Scan for the cell matching the given text and deliver its (X, Y) coordinate at center. 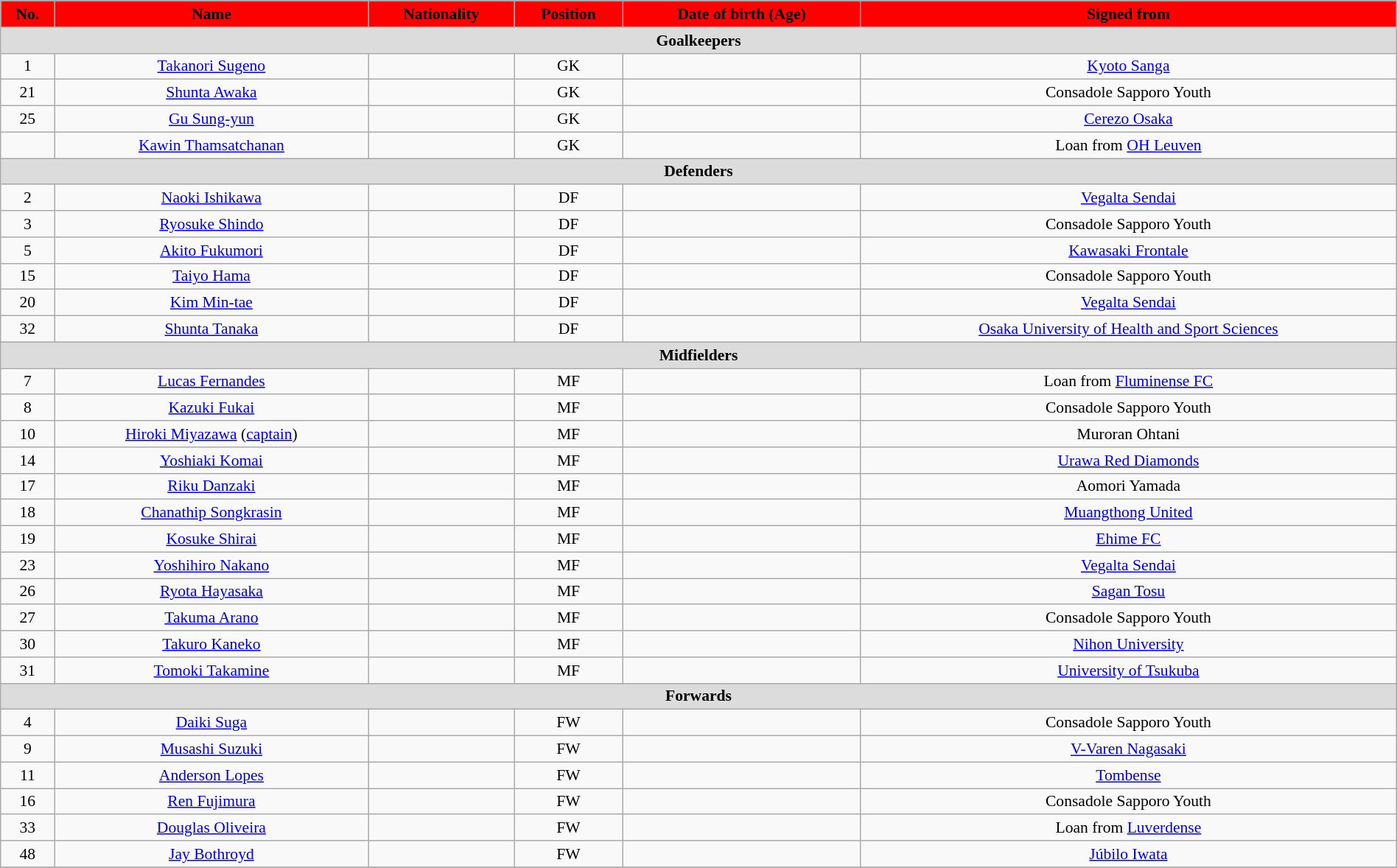
Goalkeepers (698, 41)
31 (28, 671)
Shunta Tanaka (211, 329)
25 (28, 119)
Takanori Sugeno (211, 66)
University of Tsukuba (1129, 671)
Kosuke Shirai (211, 539)
Taiyo Hama (211, 276)
Loan from Fluminense FC (1129, 382)
17 (28, 486)
Muroran Ohtani (1129, 434)
Takuma Arano (211, 618)
Osaka University of Health and Sport Sciences (1129, 329)
Sagan Tosu (1129, 592)
Daiki Suga (211, 723)
Ren Fujimura (211, 802)
Loan from OH Leuven (1129, 145)
Yoshiaki Komai (211, 461)
Nationality (441, 14)
10 (28, 434)
Ryota Hayasaka (211, 592)
Forwards (698, 696)
Date of birth (Age) (741, 14)
1 (28, 66)
No. (28, 14)
Naoki Ishikawa (211, 198)
7 (28, 382)
Hiroki Miyazawa (captain) (211, 434)
11 (28, 775)
Takuro Kaneko (211, 644)
15 (28, 276)
Douglas Oliveira (211, 828)
Musashi Suzuki (211, 749)
Midfielders (698, 355)
4 (28, 723)
Gu Sung-yun (211, 119)
Urawa Red Diamonds (1129, 461)
48 (28, 854)
Kyoto Sanga (1129, 66)
Aomori Yamada (1129, 486)
Nihon University (1129, 644)
19 (28, 539)
Jay Bothroyd (211, 854)
Kawin Thamsatchanan (211, 145)
18 (28, 513)
23 (28, 565)
5 (28, 251)
Loan from Luverdense (1129, 828)
21 (28, 93)
V-Varen Nagasaki (1129, 749)
3 (28, 224)
27 (28, 618)
2 (28, 198)
33 (28, 828)
Name (211, 14)
Ryosuke Shindo (211, 224)
Júbilo Iwata (1129, 854)
Akito Fukumori (211, 251)
8 (28, 408)
Muangthong United (1129, 513)
Riku Danzaki (211, 486)
Kawasaki Frontale (1129, 251)
Tombense (1129, 775)
20 (28, 303)
Signed from (1129, 14)
Kazuki Fukai (211, 408)
Defenders (698, 172)
Yoshihiro Nakano (211, 565)
26 (28, 592)
Kim Min-tae (211, 303)
Shunta Awaka (211, 93)
30 (28, 644)
14 (28, 461)
16 (28, 802)
32 (28, 329)
Tomoki Takamine (211, 671)
Cerezo Osaka (1129, 119)
Chanathip Songkrasin (211, 513)
Position (569, 14)
Anderson Lopes (211, 775)
Lucas Fernandes (211, 382)
9 (28, 749)
Ehime FC (1129, 539)
